Return [X, Y] of the center of cell containing provided text 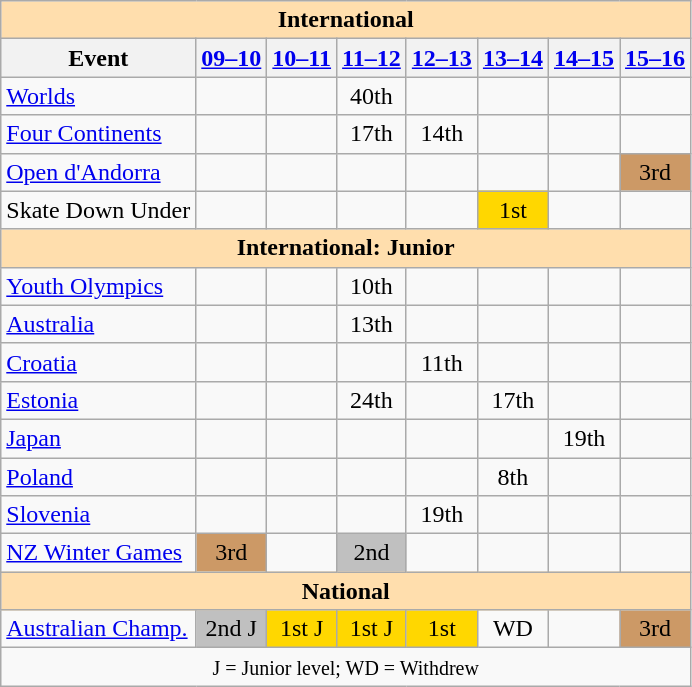
Open d'Andorra [98, 172]
11–12 [372, 58]
Croatia [98, 362]
WD [512, 629]
Japan [98, 438]
Estonia [98, 400]
14–15 [584, 58]
Australia [98, 324]
10th [372, 286]
Australian Champ. [98, 629]
09–10 [232, 58]
International [346, 20]
2nd [372, 553]
14th [442, 134]
Four Continents [98, 134]
Skate Down Under [98, 210]
11th [442, 362]
International: Junior [346, 248]
J = Junior level; WD = Withdrew [346, 667]
13–14 [512, 58]
24th [372, 400]
40th [372, 96]
13th [372, 324]
Poland [98, 477]
Event [98, 58]
12–13 [442, 58]
Youth Olympics [98, 286]
NZ Winter Games [98, 553]
15–16 [656, 58]
Worlds [98, 96]
National [346, 591]
8th [512, 477]
10–11 [302, 58]
Slovenia [98, 515]
2nd J [232, 629]
